Pinpoint the cell where the given text exists, returning its (x, y) midpoint coordinate. 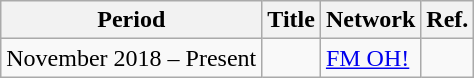
November 2018 – Present (132, 58)
Ref. (448, 20)
Period (132, 20)
FM OH! (370, 58)
Network (370, 20)
Title (292, 20)
